Locate the cell with the specified text and output its [x, y] center coordinate. 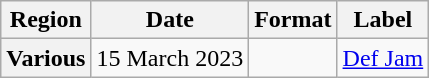
15 March 2023 [170, 58]
Def Jam [383, 58]
Format [293, 20]
Label [383, 20]
Region [46, 20]
Date [170, 20]
Various [46, 58]
